Search for the cell housing the specified text and yield its [X, Y] center coordinate. 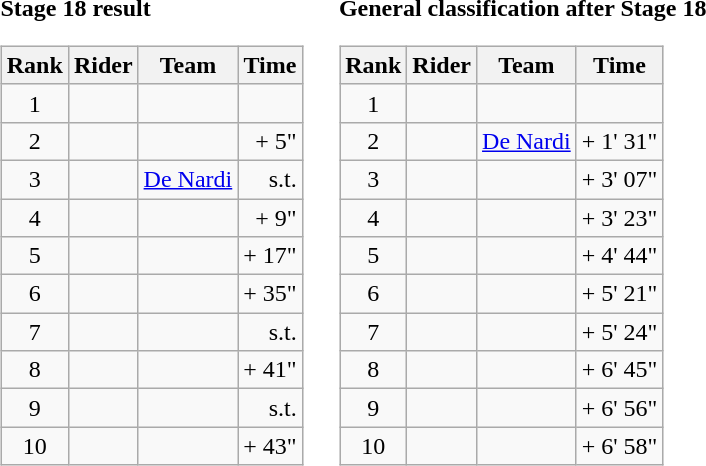
+ 6' 45" [620, 370]
+ 6' 56" [620, 408]
+ 5' 21" [620, 294]
+ 3' 07" [620, 179]
+ 41" [270, 370]
+ 1' 31" [620, 141]
+ 4' 44" [620, 256]
+ 6' 58" [620, 446]
+ 5" [270, 141]
+ 35" [270, 294]
+ 43" [270, 446]
+ 9" [270, 217]
+ 17" [270, 256]
+ 3' 23" [620, 217]
+ 5' 24" [620, 332]
